Locate the cell with the specified text and output its [X, Y] center coordinate. 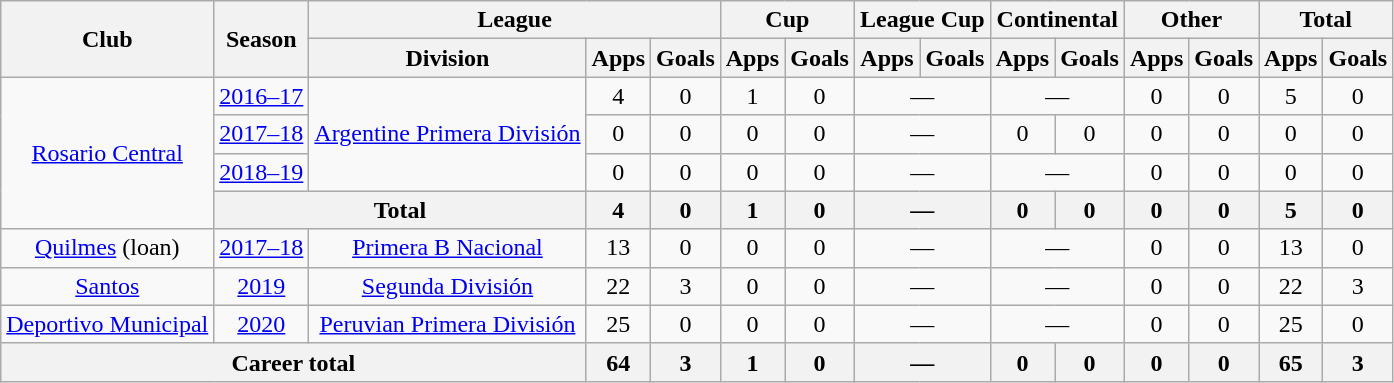
League [514, 20]
Other [1191, 20]
Division [448, 58]
Career total [294, 362]
2018–19 [262, 172]
Deportivo Municipal [108, 324]
Primera B Nacional [448, 248]
Argentine Primera División [448, 134]
League Cup [922, 20]
64 [618, 362]
Segunda División [448, 286]
Cup [787, 20]
65 [1291, 362]
Peruvian Primera División [448, 324]
Club [108, 39]
Season [262, 39]
2016–17 [262, 96]
Rosario Central [108, 153]
Quilmes (loan) [108, 248]
Santos [108, 286]
Continental [1057, 20]
2020 [262, 324]
2019 [262, 286]
